Detect which cell encompasses the target text, then output its [x, y] center coordinate. 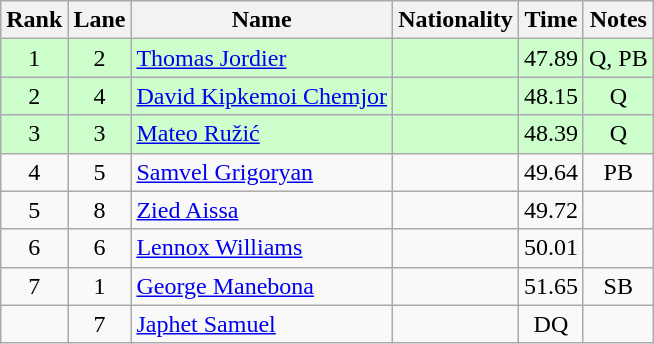
51.65 [550, 286]
49.72 [550, 210]
Time [550, 20]
48.39 [550, 134]
48.15 [550, 96]
Nationality [456, 20]
Notes [618, 20]
Japhet Samuel [262, 324]
Mateo Ružić [262, 134]
PB [618, 172]
Q, PB [618, 58]
Zied Aissa [262, 210]
Lane [100, 20]
Name [262, 20]
49.64 [550, 172]
50.01 [550, 248]
Lennox Williams [262, 248]
8 [100, 210]
47.89 [550, 58]
George Manebona [262, 286]
Thomas Jordier [262, 58]
David Kipkemoi Chemjor [262, 96]
DQ [550, 324]
SB [618, 286]
Rank [34, 20]
Samvel Grigoryan [262, 172]
